Scan for the cell matching the given text and deliver its (X, Y) coordinate at center. 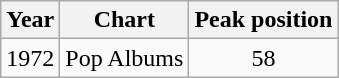
Peak position (264, 20)
58 (264, 58)
Pop Albums (124, 58)
1972 (30, 58)
Year (30, 20)
Chart (124, 20)
